Provide the [X, Y] coordinate of the cell's center where the given text is located.  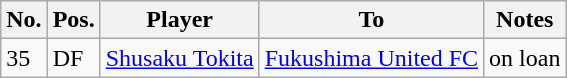
Fukushima United FC [371, 58]
Player [180, 20]
Shusaku Tokita [180, 58]
Pos. [74, 20]
DF [74, 58]
35 [24, 58]
Notes [525, 20]
No. [24, 20]
on loan [525, 58]
To [371, 20]
